Detect which cell encompasses the target text, then output its [x, y] center coordinate. 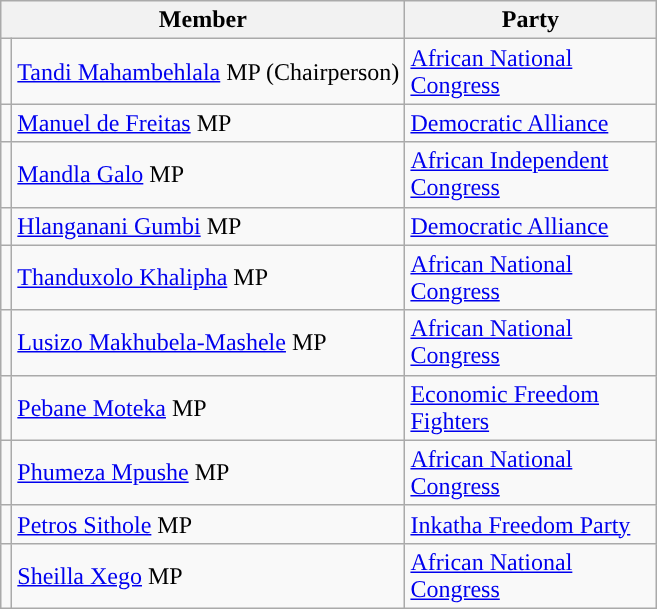
Mandla Galo MP [208, 174]
Phumeza Mpushe MP [208, 472]
African Independent Congress [530, 174]
Economic Freedom Fighters [530, 408]
Member [203, 20]
Party [530, 20]
Inkatha Freedom Party [530, 524]
Hlanganani Gumbi MP [208, 226]
Petros Sithole MP [208, 524]
Lusizo Makhubela-Mashele MP [208, 342]
Thanduxolo Khalipha MP [208, 278]
Tandi Mahambehlala MP (Chairperson) [208, 72]
Manuel de Freitas MP [208, 123]
Pebane Moteka MP [208, 408]
Sheilla Xego MP [208, 576]
